Detect which cell encompasses the target text, then output its [x, y] center coordinate. 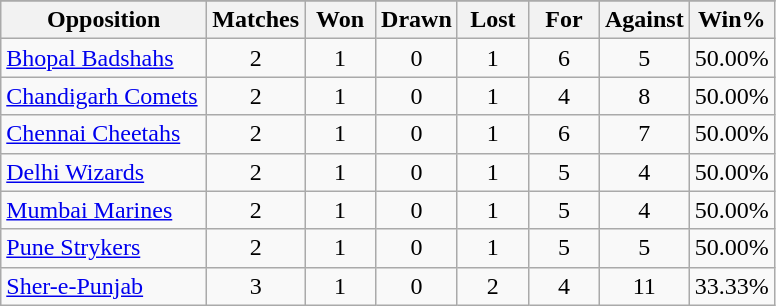
Sher-e-Punjab [104, 286]
Mumbai Marines [104, 210]
Lost [492, 20]
3 [256, 286]
Bhopal Badshahs [104, 58]
Opposition [104, 20]
Pune Strykers [104, 248]
7 [644, 134]
8 [644, 96]
11 [644, 286]
Drawn [417, 20]
Delhi Wizards [104, 172]
Matches [256, 20]
Win% [732, 20]
33.33% [732, 286]
Won [340, 20]
Chennai Cheetahs [104, 134]
Chandigarh Comets [104, 96]
For [564, 20]
Against [644, 20]
